Locate the cell with the specified text and output its [x, y] center coordinate. 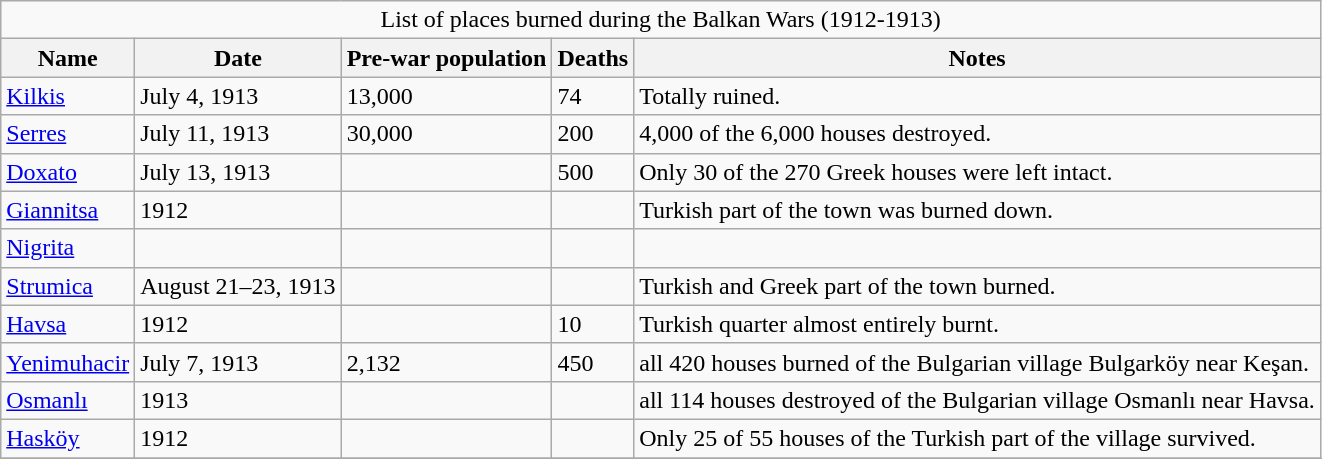
30,000 [446, 134]
Havsa [68, 324]
500 [593, 172]
Hasköy [68, 438]
Totally ruined. [978, 96]
Name [68, 58]
Strumica [68, 286]
Only 30 of the 270 Greek houses were left intact. [978, 172]
Deaths [593, 58]
Giannitsa [68, 210]
Yenimuhacir [68, 362]
Doxato [68, 172]
List of places burned during the Balkan Wars (1912-1913) [661, 20]
200 [593, 134]
July 7, 1913 [238, 362]
10 [593, 324]
all 420 houses burned of the Bulgarian village Bulgarköy near Keşan. [978, 362]
74 [593, 96]
Turkish quarter almost entirely burnt. [978, 324]
2,132 [446, 362]
Turkish part of the town was burned down. [978, 210]
Nigrita [68, 248]
July 4, 1913 [238, 96]
Osmanlı [68, 400]
Notes [978, 58]
4,000 of the 6,000 houses destroyed. [978, 134]
all 114 houses destroyed of the Bulgarian village Osmanlı near Havsa. [978, 400]
Date [238, 58]
Only 25 of 55 houses of the Turkish part of the village survived. [978, 438]
Kilkis [68, 96]
1913 [238, 400]
Turkish and Greek part of the town burned. [978, 286]
August 21–23, 1913 [238, 286]
July 13, 1913 [238, 172]
Pre-war population [446, 58]
450 [593, 362]
Serres [68, 134]
July 11, 1913 [238, 134]
13,000 [446, 96]
